Search for the cell housing the specified text and yield its (x, y) center coordinate. 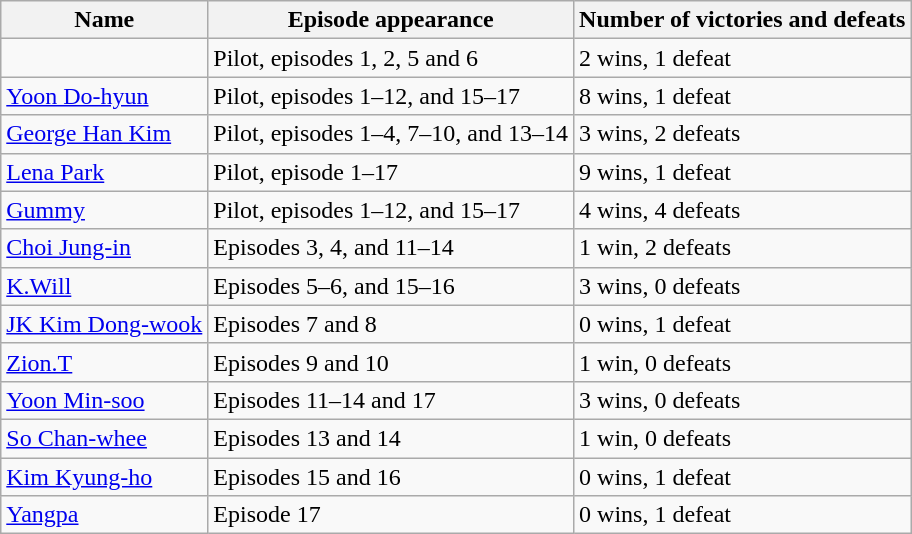
Number of victories and defeats (742, 20)
JK Kim Dong-wook (104, 324)
Episodes 13 and 14 (391, 438)
Name (104, 20)
Pilot, episode 1–17 (391, 172)
Choi Jung-in (104, 248)
Episodes 5–6, and 15–16 (391, 286)
Episode appearance (391, 20)
Episodes 11–14 and 17 (391, 400)
Yoon Do-hyun (104, 96)
Yangpa (104, 515)
Yoon Min-soo (104, 400)
2 wins, 1 defeat (742, 58)
3 wins, 2 defeats (742, 134)
Pilot, episodes 1, 2, 5 and 6 (391, 58)
Episodes 3, 4, and 11–14 (391, 248)
Zion.T (104, 362)
Episodes 7 and 8 (391, 324)
K.Will (104, 286)
1 win, 2 defeats (742, 248)
8 wins, 1 defeat (742, 96)
Kim Kyung-ho (104, 477)
Gummy (104, 210)
Episodes 15 and 16 (391, 477)
Pilot, episodes 1–4, 7–10, and 13–14 (391, 134)
9 wins, 1 defeat (742, 172)
So Chan-whee (104, 438)
Episode 17 (391, 515)
George Han Kim (104, 134)
Lena Park (104, 172)
4 wins, 4 defeats (742, 210)
Episodes 9 and 10 (391, 362)
